Determine the (X, Y) coordinate at the center of the cell enclosing the given text.  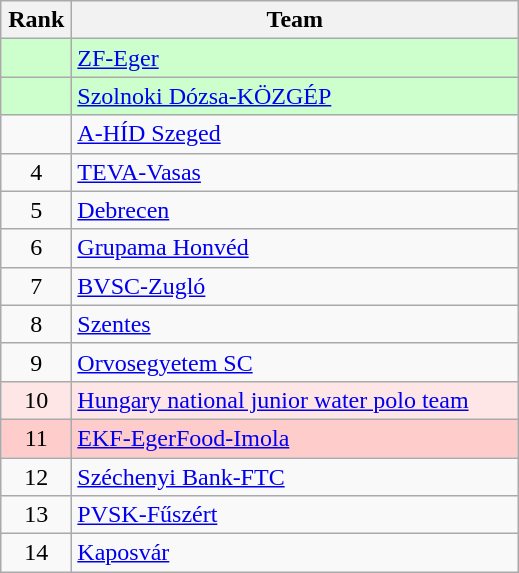
PVSK-Fűszért (295, 515)
A-HÍD Szeged (295, 134)
Hungary national junior water polo team (295, 400)
9 (36, 362)
Rank (36, 20)
TEVA-Vasas (295, 172)
Szolnoki Dózsa-KÖZGÉP (295, 96)
ZF-Eger (295, 58)
11 (36, 438)
Grupama Honvéd (295, 248)
5 (36, 210)
6 (36, 248)
Debrecen (295, 210)
BVSC-Zugló (295, 286)
4 (36, 172)
Széchenyi Bank-FTC (295, 477)
EKF-EgerFood-Imola (295, 438)
Orvosegyetem SC (295, 362)
13 (36, 515)
10 (36, 400)
7 (36, 286)
8 (36, 324)
14 (36, 553)
Kaposvár (295, 553)
12 (36, 477)
Szentes (295, 324)
Team (295, 20)
